Pinpoint the cell where the given text exists, returning its (x, y) midpoint coordinate. 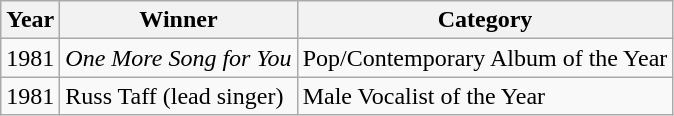
Year (30, 20)
Winner (178, 20)
One More Song for You (178, 58)
Category (485, 20)
Russ Taff (lead singer) (178, 96)
Male Vocalist of the Year (485, 96)
Pop/Contemporary Album of the Year (485, 58)
